Search for the cell housing the specified text and yield its [X, Y] center coordinate. 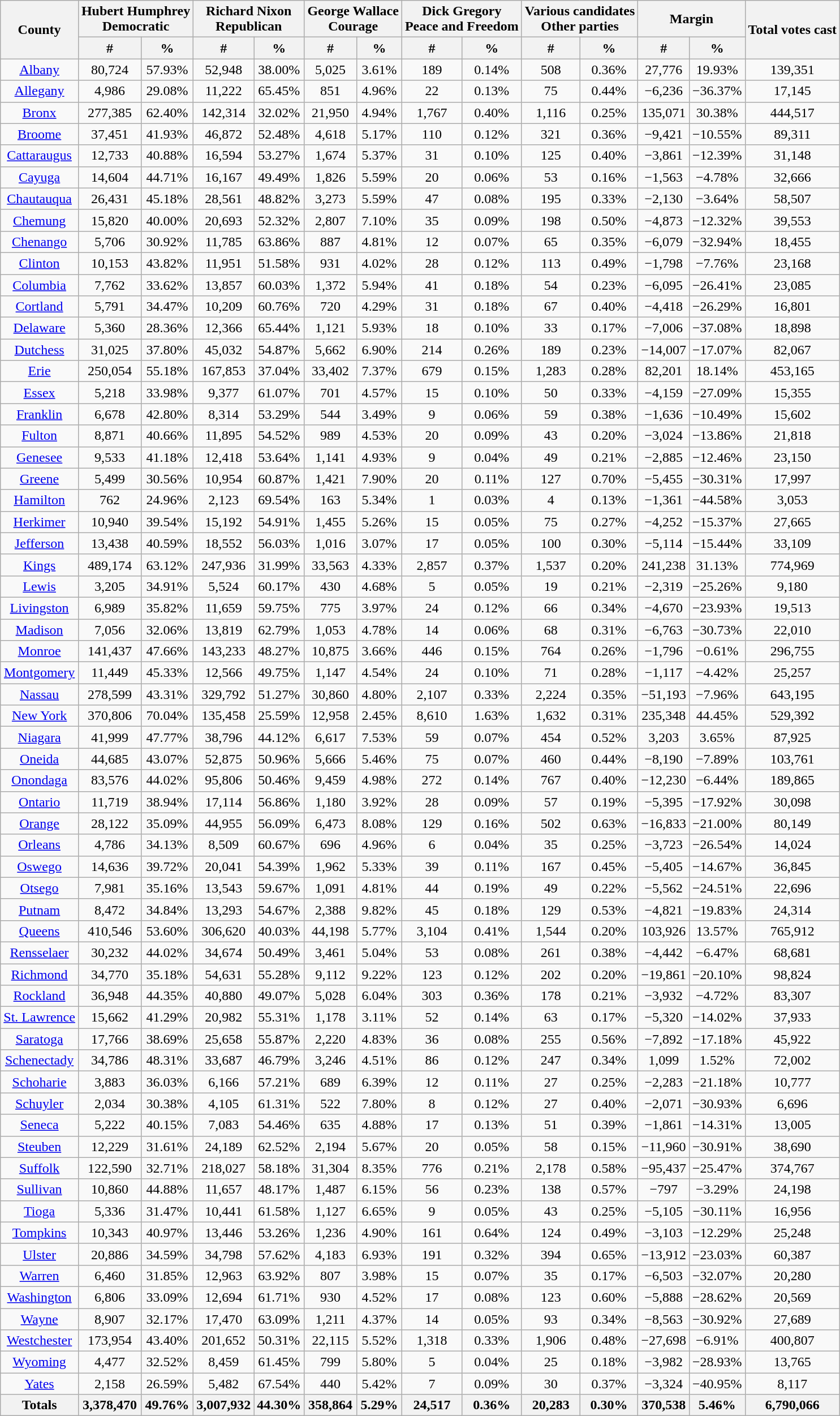
−3.29% [717, 1190]
−14,007 [664, 350]
0.52% [609, 737]
255 [551, 1039]
30 [551, 1384]
12,366 [224, 328]
1,674 [330, 156]
12,566 [224, 673]
12,418 [224, 457]
−12.29% [717, 1233]
−17.07% [717, 350]
50.31% [279, 1341]
1.63% [492, 716]
2,158 [110, 1384]
−30.11% [717, 1211]
Greene [40, 479]
Cayuga [40, 177]
9.82% [379, 909]
7.37% [379, 371]
679 [432, 371]
0.65% [609, 1254]
40.03% [279, 931]
15,820 [110, 220]
5,524 [224, 586]
2.45% [379, 716]
54.46% [279, 1125]
Ulster [40, 1254]
776 [432, 1168]
24,517 [432, 1405]
62.79% [279, 630]
103,926 [664, 931]
Schoharie [40, 1082]
6.39% [379, 1082]
14,024 [792, 845]
52.32% [279, 220]
49.76% [167, 1405]
Onondaga [40, 780]
55.28% [279, 974]
44.88% [167, 1190]
Fulton [40, 436]
20,886 [110, 1254]
−6,095 [664, 285]
Genesee [40, 457]
10,209 [224, 307]
63 [551, 1018]
62.52% [279, 1147]
−4,252 [664, 522]
446 [432, 651]
−5,455 [664, 479]
41,999 [110, 737]
−26.41% [717, 285]
1,632 [551, 716]
52,948 [224, 70]
4.54% [379, 673]
Yates [40, 1384]
61.31% [279, 1104]
−6.47% [717, 952]
7.10% [379, 220]
Chautauqua [40, 199]
6,617 [330, 737]
31,148 [792, 156]
19,513 [792, 608]
24,314 [792, 909]
62.40% [167, 113]
−8,190 [664, 759]
12,694 [224, 1297]
163 [330, 500]
24,198 [792, 1190]
80,149 [792, 823]
Schuyler [40, 1104]
37,933 [792, 1018]
4.33% [379, 565]
1,421 [330, 479]
−5,888 [664, 1297]
71 [551, 673]
−6.91% [717, 1341]
93 [551, 1319]
4.98% [379, 780]
−2,283 [664, 1082]
0.60% [609, 1297]
195 [551, 199]
Orange [40, 823]
Erie [40, 371]
25,248 [792, 1233]
9,180 [792, 586]
Oswego [40, 866]
261 [551, 952]
15,355 [792, 393]
8 [432, 1104]
9,112 [330, 974]
Various candidatesOther parties [580, 19]
4,986 [110, 91]
37.80% [167, 350]
26,431 [110, 199]
95,806 [224, 780]
3.07% [379, 543]
113 [551, 263]
−28.93% [717, 1362]
1,178 [330, 1018]
11,785 [224, 242]
394 [551, 1254]
86 [432, 1061]
Steuben [40, 1147]
0.50% [609, 220]
765,912 [792, 931]
17,145 [792, 91]
−32.07% [717, 1276]
7,056 [110, 630]
50.96% [279, 759]
10,153 [110, 263]
6 [432, 845]
−14.67% [717, 866]
−6,503 [664, 1276]
141,437 [110, 651]
33 [551, 328]
−5,405 [664, 866]
−19.83% [717, 909]
−1,861 [664, 1125]
11,657 [224, 1190]
−3,861 [664, 156]
Queens [40, 931]
167 [551, 866]
Broome [40, 134]
5,662 [330, 350]
1,211 [330, 1319]
460 [551, 759]
Lewis [40, 586]
33,687 [224, 1061]
2,123 [224, 500]
−5,114 [664, 543]
0.63% [609, 823]
20,283 [551, 1405]
4.88% [379, 1125]
Margin [691, 19]
−11,960 [664, 1147]
8,314 [224, 414]
56.86% [279, 802]
Warren [40, 1276]
61.45% [279, 1362]
56 [432, 1190]
22,115 [330, 1341]
31.61% [167, 1147]
Chemung [40, 220]
−30.31% [717, 479]
51.58% [279, 263]
−5,105 [664, 1211]
Clinton [40, 263]
20,569 [792, 1297]
33.98% [167, 393]
83,576 [110, 780]
3,883 [110, 1082]
1,236 [330, 1233]
57.21% [279, 1082]
1,487 [330, 1190]
689 [330, 1082]
−5,395 [664, 802]
303 [432, 996]
18,455 [792, 242]
51 [551, 1125]
19 [551, 586]
6,806 [110, 1297]
5.33% [379, 866]
1,147 [330, 673]
34,770 [110, 974]
40.66% [167, 436]
72,002 [792, 1061]
80,724 [110, 70]
122,590 [110, 1168]
60.67% [279, 845]
374,767 [792, 1168]
4.93% [379, 457]
Saratoga [40, 1039]
30,860 [330, 694]
235,348 [664, 716]
68 [551, 630]
40.15% [167, 1125]
32,666 [792, 177]
529,392 [792, 716]
2,857 [432, 565]
−1,117 [664, 673]
−10.55% [717, 134]
454 [551, 737]
489,174 [110, 565]
−1,798 [664, 263]
39,553 [792, 220]
48.17% [279, 1190]
16,801 [792, 307]
60.03% [279, 285]
28,122 [110, 823]
66 [551, 608]
807 [330, 1276]
0.53% [609, 909]
17,470 [224, 1319]
8,117 [792, 1384]
5.94% [379, 285]
32.52% [167, 1362]
1,091 [330, 888]
9,459 [330, 780]
167,853 [224, 371]
15,662 [110, 1018]
0.70% [609, 479]
67.54% [279, 1384]
2,220 [330, 1039]
65.45% [279, 91]
8,509 [224, 845]
59.67% [279, 888]
19.93% [717, 70]
3,378,470 [110, 1405]
13,438 [110, 543]
Allegany [40, 91]
36,845 [792, 866]
198 [551, 220]
−3,324 [664, 1384]
3,461 [330, 952]
65.44% [279, 328]
51.27% [279, 694]
−1,361 [664, 500]
52 [432, 1018]
44.45% [717, 716]
49.07% [279, 996]
46,872 [224, 134]
Wayne [40, 1319]
2,178 [551, 1168]
−27.09% [717, 393]
6.15% [379, 1190]
67 [551, 307]
11,449 [110, 673]
55.18% [167, 371]
34,798 [224, 1254]
40,880 [224, 996]
Bronx [40, 113]
82,201 [664, 371]
135,071 [664, 113]
161 [432, 1233]
42.80% [167, 414]
142,314 [224, 113]
38.69% [167, 1039]
10,777 [792, 1082]
3.11% [379, 1018]
Tioga [40, 1211]
4.80% [379, 694]
60.17% [279, 586]
36,948 [110, 996]
−7.89% [717, 759]
0.56% [609, 1039]
−5,562 [664, 888]
25,257 [792, 673]
851 [330, 91]
3,007,932 [224, 1405]
23,168 [792, 263]
5,218 [110, 393]
12,958 [330, 716]
8.35% [379, 1168]
2,807 [330, 220]
55.87% [279, 1039]
13,005 [792, 1125]
48.82% [279, 199]
−51,193 [664, 694]
−17.18% [717, 1039]
26.59% [167, 1384]
−4.72% [717, 996]
35.16% [167, 888]
358,864 [330, 1405]
53.26% [279, 1233]
7 [432, 1384]
−4,418 [664, 307]
3,273 [330, 199]
68,681 [792, 952]
0.22% [609, 888]
43.07% [167, 759]
13,857 [224, 285]
10,940 [110, 522]
30.92% [167, 242]
54 [551, 285]
0.27% [609, 522]
Totals [40, 1405]
53.60% [167, 931]
Dutchess [40, 350]
272 [432, 780]
−44.58% [717, 500]
5,499 [110, 479]
25 [551, 1362]
16,167 [224, 177]
Columbia [40, 285]
−21.00% [717, 823]
103,761 [792, 759]
3,203 [664, 737]
8,459 [224, 1362]
0.48% [609, 1341]
−3.64% [717, 199]
4,786 [110, 845]
1 [432, 500]
−15.44% [717, 543]
−12.32% [717, 220]
5.29% [379, 1405]
20,280 [792, 1276]
−14.31% [717, 1125]
27,776 [664, 70]
Kings [40, 565]
−7.76% [717, 263]
57 [551, 802]
214 [432, 350]
−3,103 [664, 1233]
5,791 [110, 307]
139,351 [792, 70]
329,792 [224, 694]
60.76% [279, 307]
31.85% [167, 1276]
989 [330, 436]
Seneca [40, 1125]
33,563 [330, 565]
23,150 [792, 457]
89,311 [792, 134]
31.47% [167, 1211]
1,016 [330, 543]
277,385 [110, 113]
−27,698 [664, 1341]
7,981 [110, 888]
−12.39% [717, 156]
48.31% [167, 1061]
−19,861 [664, 974]
47 [432, 199]
58.18% [279, 1168]
799 [330, 1362]
3.66% [379, 651]
45.18% [167, 199]
3.92% [379, 802]
4.51% [379, 1061]
5.26% [379, 522]
5,025 [330, 70]
13,765 [792, 1362]
Niagara [40, 737]
44,955 [224, 823]
−25.26% [717, 586]
16,956 [792, 1211]
55.31% [279, 1018]
4.68% [379, 586]
4.78% [379, 630]
764 [551, 651]
5,222 [110, 1125]
247,936 [224, 565]
−30.93% [717, 1104]
1,127 [330, 1211]
4.83% [379, 1039]
2,034 [110, 1104]
2,194 [330, 1147]
36.03% [167, 1082]
0.03% [492, 500]
Cortland [40, 307]
18.14% [717, 371]
Hamilton [40, 500]
Montgomery [40, 673]
−13,912 [664, 1254]
Franklin [40, 414]
13,446 [224, 1233]
5.80% [379, 1362]
Otsego [40, 888]
8.08% [379, 823]
5,336 [110, 1211]
34.91% [167, 586]
61.71% [279, 1297]
−6,236 [664, 91]
45.33% [167, 673]
1,141 [330, 457]
774,969 [792, 565]
20,041 [224, 866]
35.09% [167, 823]
−24.51% [717, 888]
1,826 [330, 177]
37.04% [279, 371]
61.58% [279, 1211]
18,552 [224, 543]
Rockland [40, 996]
−30.91% [717, 1147]
124 [551, 1233]
Suffolk [40, 1168]
82,067 [792, 350]
1,053 [330, 630]
11,659 [224, 608]
6,678 [110, 414]
−1,636 [664, 414]
−23.93% [717, 608]
23,085 [792, 285]
40.88% [167, 156]
Washington [40, 1297]
39.54% [167, 522]
−1,796 [664, 651]
4,105 [224, 1104]
44 [432, 888]
0.64% [492, 1233]
33,109 [792, 543]
−14.02% [717, 1018]
5,028 [330, 996]
22,696 [792, 888]
38.94% [167, 802]
27,665 [792, 522]
63.92% [279, 1276]
48.27% [279, 651]
43.40% [167, 1341]
3,246 [330, 1061]
767 [551, 780]
41 [432, 285]
696 [330, 845]
6,473 [330, 823]
59.75% [279, 608]
52,875 [224, 759]
−36.37% [717, 91]
Delaware [40, 328]
−3,024 [664, 436]
10,954 [224, 479]
7.53% [379, 737]
Nassau [40, 694]
1,544 [551, 931]
Albany [40, 70]
5,360 [110, 328]
33.62% [167, 285]
54.67% [279, 909]
24.96% [167, 500]
−12,230 [664, 780]
Sullivan [40, 1190]
50.49% [279, 952]
522 [330, 1104]
65 [551, 242]
1,372 [330, 285]
1,099 [664, 1061]
35.82% [167, 608]
44,198 [330, 931]
St. Lawrence [40, 1018]
57.62% [279, 1254]
−3,723 [664, 845]
60,387 [792, 1254]
22 [432, 91]
125 [551, 156]
3.49% [379, 414]
15,602 [792, 414]
1,767 [432, 113]
45,032 [224, 350]
5.77% [379, 931]
−797 [664, 1190]
County [40, 29]
40.59% [167, 543]
41.93% [167, 134]
58 [551, 1147]
−3,982 [664, 1362]
69.54% [279, 500]
8,472 [110, 909]
7,762 [110, 285]
1,283 [551, 371]
−4,821 [664, 909]
−6.44% [717, 780]
8,907 [110, 1319]
38,796 [224, 737]
775 [330, 608]
3.61% [379, 70]
143,233 [224, 651]
430 [330, 586]
1,180 [330, 802]
30,098 [792, 802]
321 [551, 134]
−9,421 [664, 134]
5.04% [379, 952]
34.84% [167, 909]
4.90% [379, 1233]
3,205 [110, 586]
720 [330, 307]
41.18% [167, 457]
30,232 [110, 952]
−10.49% [717, 414]
0.45% [609, 866]
32.02% [279, 113]
Rensselaer [40, 952]
13,543 [224, 888]
38,690 [792, 1147]
98,824 [792, 974]
−20.10% [717, 974]
Hubert HumphreyDemocratic [136, 19]
8,871 [110, 436]
Wyoming [40, 1362]
20,693 [224, 220]
−7,006 [664, 328]
0.58% [609, 1168]
5.52% [379, 1341]
2,388 [330, 909]
6,460 [110, 1276]
44.12% [279, 737]
Oneida [40, 759]
45,922 [792, 1039]
6.65% [379, 1211]
−26.54% [717, 845]
Westchester [40, 1341]
−5,320 [664, 1018]
−30.92% [717, 1319]
13,819 [224, 630]
5,482 [224, 1384]
34.59% [167, 1254]
173,954 [110, 1341]
218,027 [224, 1168]
31.99% [279, 565]
Herkimer [40, 522]
306,620 [224, 931]
1,906 [551, 1341]
27,689 [792, 1319]
38.00% [279, 70]
−6,763 [664, 630]
1,318 [432, 1341]
440 [330, 1384]
Chenango [40, 242]
17,114 [224, 802]
−23.03% [717, 1254]
58,507 [792, 199]
31,025 [110, 350]
25.59% [279, 716]
178 [551, 996]
22,010 [792, 630]
0.57% [609, 1190]
−4,159 [664, 393]
Total votes cast [792, 29]
Ontario [40, 802]
−15.37% [717, 522]
44,685 [110, 759]
9.22% [379, 974]
−17.92% [717, 802]
11,895 [224, 436]
6,790,066 [792, 1405]
−32.94% [717, 242]
−1,563 [664, 177]
31,304 [330, 1168]
39 [432, 866]
2,224 [551, 694]
370,538 [664, 1405]
1,962 [330, 866]
3,104 [432, 931]
13.57% [717, 931]
14,604 [110, 177]
Livingston [40, 608]
9,533 [110, 457]
−3,932 [664, 996]
28,561 [224, 199]
4.52% [379, 1297]
21,950 [330, 113]
4.02% [379, 263]
Schenectady [40, 1061]
−2,130 [664, 199]
5,666 [330, 759]
31.13% [717, 565]
931 [330, 263]
−2,071 [664, 1104]
24,189 [224, 1147]
44.71% [167, 177]
−21.18% [717, 1082]
34,674 [224, 952]
63.86% [279, 242]
49.75% [279, 673]
−2,885 [664, 457]
7.80% [379, 1104]
New York [40, 716]
Madison [40, 630]
Richard NixonRepublican [249, 19]
3,053 [792, 500]
21,818 [792, 436]
34.47% [167, 307]
87,925 [792, 737]
635 [330, 1125]
1,116 [551, 113]
4.53% [379, 436]
30.56% [167, 479]
135,458 [224, 716]
45 [432, 909]
Tompkins [40, 1233]
41.29% [167, 1018]
34.13% [167, 845]
−2,319 [664, 586]
0.41% [492, 931]
Essex [40, 393]
250,054 [110, 371]
20,982 [224, 1018]
4,183 [330, 1254]
8,610 [432, 716]
100 [551, 543]
36 [432, 1039]
Putnam [40, 909]
4.94% [379, 113]
Cattaraugus [40, 156]
−4,670 [664, 608]
−40.95% [717, 1384]
−28.62% [717, 1297]
370,806 [110, 716]
53.64% [279, 457]
11,719 [110, 802]
201,652 [224, 1341]
6.93% [379, 1254]
0.39% [609, 1125]
61.07% [279, 393]
57.93% [167, 70]
14,636 [110, 866]
701 [330, 393]
−4,873 [664, 220]
Orleans [40, 845]
40.00% [167, 220]
191 [432, 1254]
10,441 [224, 1211]
10,875 [330, 651]
502 [551, 823]
60.87% [279, 479]
4.37% [379, 1319]
643,195 [792, 694]
17,766 [110, 1039]
53.29% [279, 414]
241,238 [664, 565]
−4,442 [664, 952]
4,618 [330, 134]
37,451 [110, 134]
−6,079 [664, 242]
12,733 [110, 156]
15,192 [224, 522]
3.97% [379, 608]
−16,833 [664, 823]
32.06% [167, 630]
17,997 [792, 479]
1.52% [717, 1061]
762 [110, 500]
444,517 [792, 113]
3.98% [379, 1276]
Richmond [40, 974]
278,599 [110, 694]
47.77% [167, 737]
4,477 [110, 1362]
63.09% [279, 1319]
5.42% [379, 1384]
56.03% [279, 543]
52.48% [279, 134]
−13.86% [717, 436]
−7.96% [717, 694]
43.82% [167, 263]
35.18% [167, 974]
13,293 [224, 909]
7,083 [224, 1125]
33,402 [330, 371]
−4.78% [717, 177]
40.97% [167, 1233]
Jefferson [40, 543]
6.90% [379, 350]
7.90% [379, 479]
12,229 [110, 1147]
0.32% [492, 1254]
544 [330, 414]
4 [551, 500]
Dick GregoryPeace and Freedom [462, 19]
5.67% [379, 1147]
−26.29% [717, 307]
29.08% [167, 91]
44.30% [279, 1405]
Monroe [40, 651]
9,377 [224, 393]
54.87% [279, 350]
32.71% [167, 1168]
5.17% [379, 134]
10,860 [110, 1190]
2,107 [432, 694]
George WallaceCourage [353, 19]
18,898 [792, 328]
54.91% [279, 522]
49.49% [279, 177]
54,631 [224, 974]
11,222 [224, 91]
11,951 [224, 263]
127 [551, 479]
43.31% [167, 694]
3.65% [717, 737]
5.37% [379, 156]
−12.46% [717, 457]
33.09% [167, 1297]
50.46% [279, 780]
18 [432, 328]
34,786 [110, 1061]
4.57% [379, 393]
−25.47% [717, 1168]
110 [432, 134]
−7,892 [664, 1039]
189,865 [792, 780]
−8,563 [664, 1319]
−37.08% [717, 328]
1,537 [551, 565]
202 [551, 974]
1,121 [330, 328]
−30.73% [717, 630]
46.79% [279, 1061]
887 [330, 242]
508 [551, 70]
5,706 [110, 242]
−4.42% [717, 673]
296,755 [792, 651]
6,989 [110, 608]
54.52% [279, 436]
28.36% [167, 328]
70.04% [167, 716]
−95,437 [664, 1168]
138 [551, 1190]
5.34% [379, 500]
−0.61% [717, 651]
63.12% [167, 565]
53.27% [279, 156]
930 [330, 1297]
6.04% [379, 996]
410,546 [110, 931]
25,658 [224, 1039]
47.66% [167, 651]
56.09% [279, 823]
16,594 [224, 156]
6,696 [792, 1104]
453,165 [792, 371]
12,963 [224, 1276]
39.72% [167, 866]
44.35% [167, 996]
54.39% [279, 866]
32.17% [167, 1319]
4.29% [379, 307]
1,455 [330, 522]
83,307 [792, 996]
400,807 [792, 1341]
50 [551, 393]
10,343 [110, 1233]
6,166 [224, 1082]
5.93% [379, 328]
247 [551, 1061]
